Output the (X, Y) coordinate of the center of the cell containing the given text.  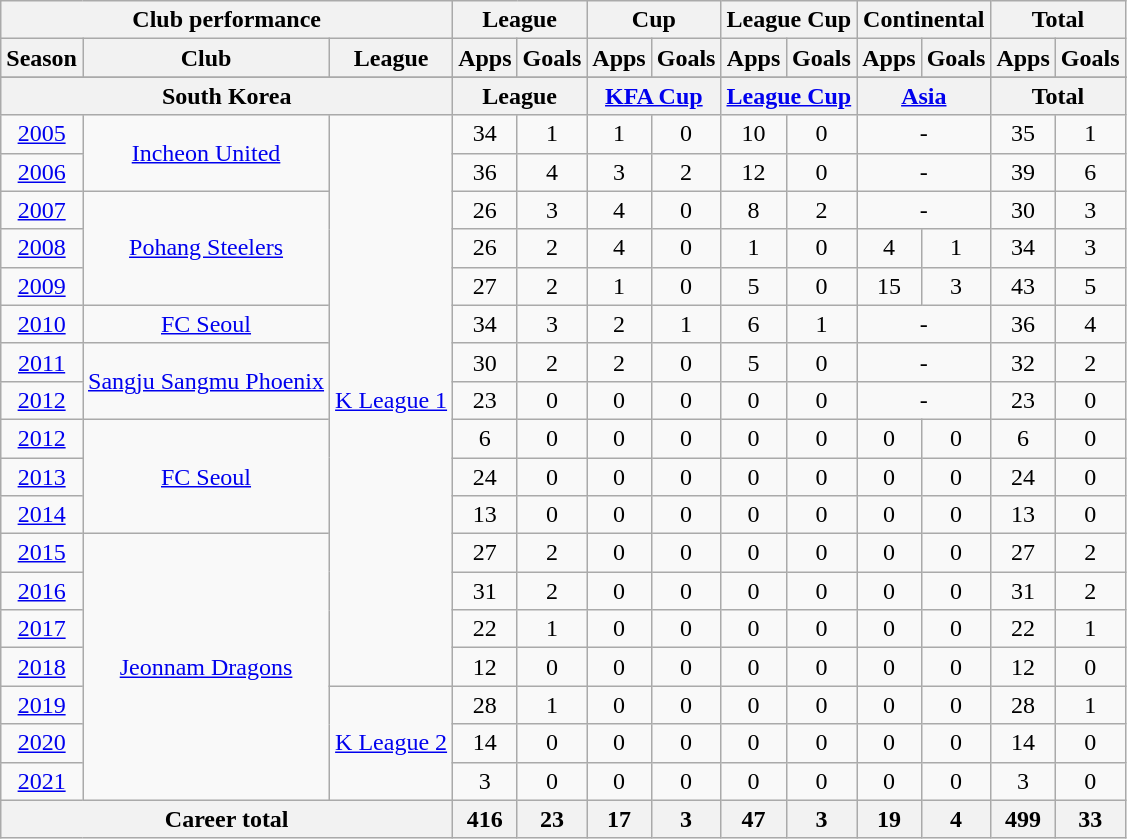
10 (754, 134)
Club performance (227, 20)
Career total (227, 819)
K League 2 (392, 743)
416 (485, 819)
33 (1090, 819)
2005 (42, 134)
2019 (42, 705)
2009 (42, 286)
2021 (42, 781)
Incheon United (206, 153)
43 (1023, 286)
47 (754, 819)
2011 (42, 362)
K League 1 (392, 400)
Sangju Sangmu Phoenix (206, 381)
Continental (924, 20)
2016 (42, 591)
2006 (42, 172)
2010 (42, 324)
499 (1023, 819)
32 (1023, 362)
39 (1023, 172)
Club (206, 58)
2017 (42, 629)
Asia (924, 96)
Season (42, 58)
Cup (654, 20)
Jeonnam Dragons (206, 667)
2008 (42, 248)
19 (889, 819)
Pohang Steelers (206, 248)
2007 (42, 210)
South Korea (227, 96)
15 (889, 286)
8 (754, 210)
2015 (42, 553)
17 (619, 819)
2014 (42, 515)
2018 (42, 667)
2020 (42, 743)
2013 (42, 477)
KFA Cup (654, 96)
35 (1023, 134)
